Return the (X, Y) coordinate for the center point of the cell that contains the specified text.  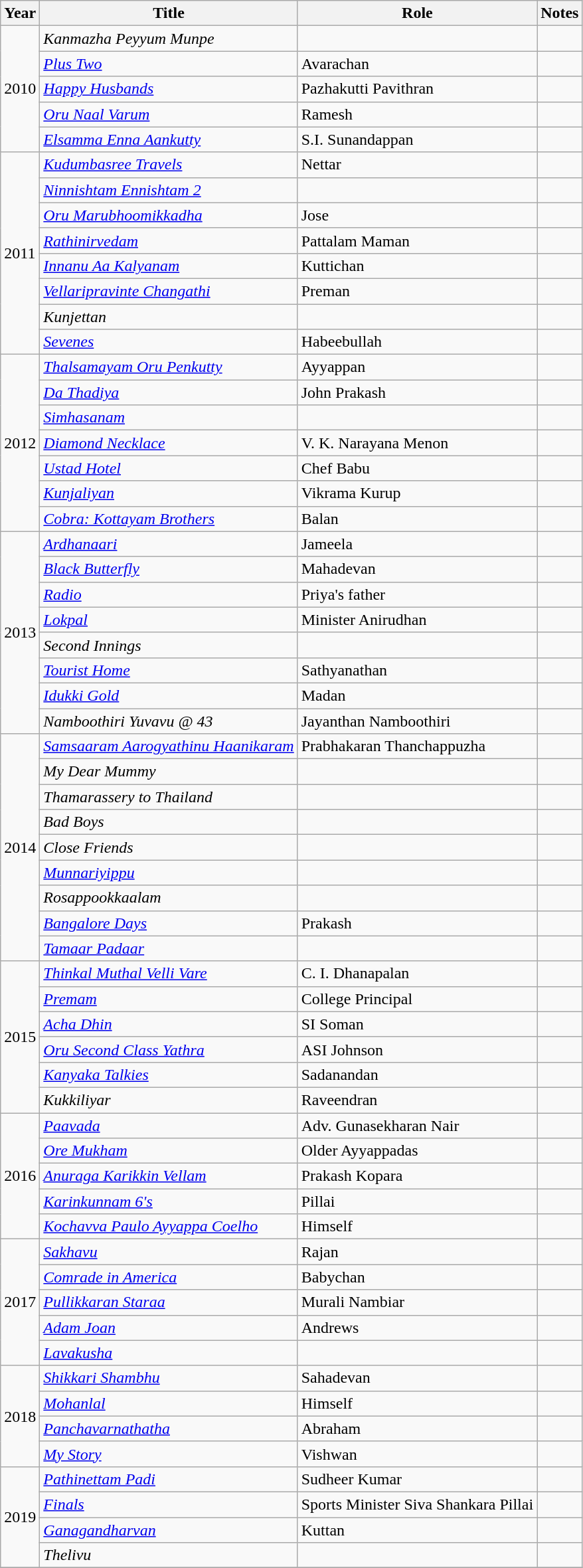
C. I. Dhanapalan (417, 974)
Sudheer Kumar (417, 1479)
Acha Dhin (169, 1024)
Namboothiri Yuvavu @ 43 (169, 721)
Role (417, 13)
Minister Anirudhan (417, 620)
Innanu Aa Kalyanam (169, 266)
Simhasanam (169, 418)
Premam (169, 999)
Panchavarnathatha (169, 1429)
Pullikkaran Staraa (169, 1302)
Nettar (417, 165)
Chef Babu (417, 468)
Avarachan (417, 64)
Jose (417, 215)
Vikrama Kurup (417, 493)
2018 (20, 1416)
2011 (20, 253)
Priya's father (417, 594)
Paavada (169, 1126)
Oru Marubhoomikkadha (169, 215)
Sports Minister Siva Shankara Pillai (417, 1504)
Pazhakutti Pavithran (417, 89)
2012 (20, 443)
Radio (169, 594)
Year (20, 13)
Karinkunnam 6's (169, 1201)
Murali Nambiar (417, 1302)
Older Ayyappadas (417, 1151)
Kuttan (417, 1529)
Adv. Gunasekharan Nair (417, 1126)
Mohanlal (169, 1403)
Kukkiliyar (169, 1100)
Sadanandan (417, 1075)
My Dear Mummy (169, 772)
Oru Second Class Yathra (169, 1049)
Elsamma Enna Aankutty (169, 139)
Jayanthan Namboothiri (417, 721)
Title (169, 13)
Preman (417, 291)
Sakhavu (169, 1252)
Tourist Home (169, 670)
Black Butterfly (169, 569)
My Story (169, 1454)
Kunjaliyan (169, 493)
Sevenes (169, 342)
Thalsamayam Oru Penkutty (169, 367)
2014 (20, 847)
Second Innings (169, 645)
Tamaar Padaar (169, 948)
Rathinirvedam (169, 240)
Diamond Necklace (169, 443)
Vellaripravinte Changathi (169, 291)
Jameela (417, 544)
Kudumbasree Travels (169, 165)
John Prakash (417, 392)
Notes (560, 13)
Sathyanathan (417, 670)
Balan (417, 519)
Abraham (417, 1429)
Kunjettan (169, 317)
Andrews (417, 1328)
Prakash (417, 923)
Ore Mukham (169, 1151)
Ninnishtam Ennishtam 2 (169, 190)
College Principal (417, 999)
Cobra: Kottayam Brothers (169, 519)
Ramesh (417, 114)
Rosappookkaalam (169, 898)
Lavakusha (169, 1353)
Comrade in America (169, 1277)
Da Thadiya (169, 392)
Bad Boys (169, 822)
Habeebullah (417, 342)
Ardhanaari (169, 544)
ASI Johnson (417, 1049)
SI Soman (417, 1024)
2010 (20, 89)
Pathinettam Padi (169, 1479)
Bangalore Days (169, 923)
Thelivu (169, 1555)
Ustad Hotel (169, 468)
2015 (20, 1037)
Thamarassery to Thailand (169, 797)
Babychan (417, 1277)
Samsaaram Aarogyathinu Haanikaram (169, 746)
Raveendran (417, 1100)
Rajan (417, 1252)
Ayyappan (417, 367)
Prakash Kopara (417, 1176)
Madan (417, 695)
Lokpal (169, 620)
Ganagandharvan (169, 1529)
Happy Husbands (169, 89)
V. K. Narayana Menon (417, 443)
Munnariyippu (169, 873)
Shikkari Shambhu (169, 1378)
Pillai (417, 1201)
Pattalam Maman (417, 240)
Prabhakaran Thanchappuzha (417, 746)
Oru Naal Varum (169, 114)
2016 (20, 1176)
Sahadevan (417, 1378)
S.I. Sunandappan (417, 139)
Vishwan (417, 1454)
Mahadevan (417, 569)
Close Friends (169, 847)
2017 (20, 1302)
Kanyaka Talkies (169, 1075)
2013 (20, 632)
Kuttichan (417, 266)
Plus Two (169, 64)
Finals (169, 1504)
Thinkal Muthal Velli Vare (169, 974)
2019 (20, 1517)
Idukki Gold (169, 695)
Anuraga Karikkin Vellam (169, 1176)
Adam Joan (169, 1328)
Kochavva Paulo Ayyappa Coelho (169, 1227)
Kanmazha Peyyum Munpe (169, 39)
